Locate the cell with the specified text and output its [x, y] center coordinate. 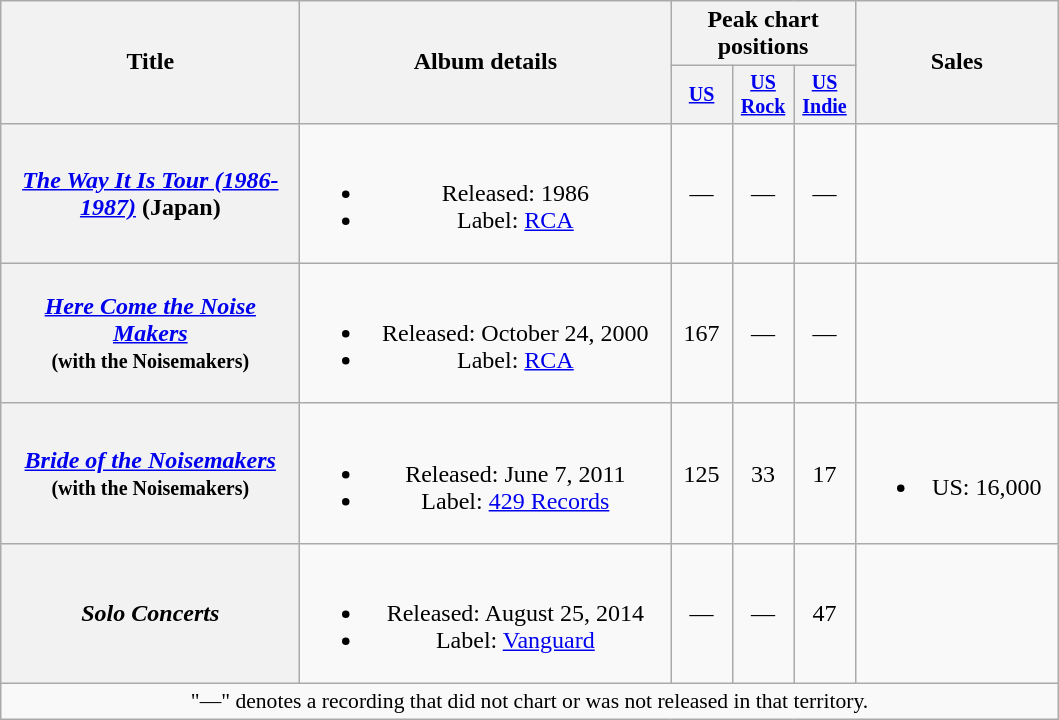
125 [702, 473]
Sales [956, 62]
USIndie [824, 94]
Title [150, 62]
Released: August 25, 2014Label: Vanguard [486, 613]
US [702, 94]
Peak chart positions [763, 34]
Released: 1986Label: RCA [486, 193]
Released: October 24, 2000Label: RCA [486, 333]
Album details [486, 62]
47 [824, 613]
Bride of the Noisemakers (with the Noisemakers) [150, 473]
The Way It Is Tour (1986-1987) (Japan) [150, 193]
USRock [762, 94]
Solo Concerts [150, 613]
US: 16,000 [956, 473]
17 [824, 473]
167 [702, 333]
Released: June 7, 2011Label: 429 Records [486, 473]
33 [762, 473]
"—" denotes a recording that did not chart or was not released in that territory. [530, 702]
Here Come the Noise Makers (with the Noisemakers) [150, 333]
